Provide the (x, y) coordinate of the cell's center where the given text is located.  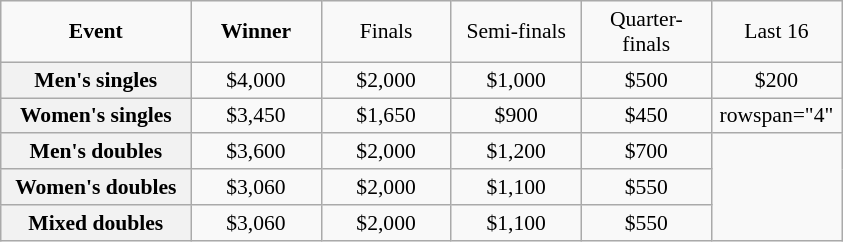
$200 (776, 80)
Finals (386, 32)
Winner (256, 32)
Women's singles (96, 116)
$700 (646, 152)
Last 16 (776, 32)
$3,450 (256, 116)
$500 (646, 80)
Men's singles (96, 80)
$3,600 (256, 152)
$4,000 (256, 80)
$450 (646, 116)
Men's doubles (96, 152)
Women's doubles (96, 187)
Event (96, 32)
rowspan="4" (776, 116)
$1,200 (516, 152)
Quarter-finals (646, 32)
$1,650 (386, 116)
$1,000 (516, 80)
Semi-finals (516, 32)
Mixed doubles (96, 223)
$900 (516, 116)
